Scan for the cell matching the given text and deliver its [X, Y] coordinate at center. 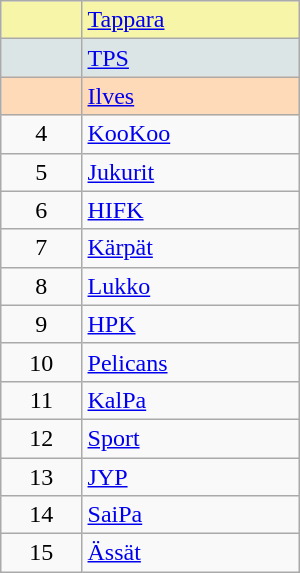
HIFK [190, 210]
Sport [190, 438]
TPS [190, 58]
15 [42, 553]
13 [42, 477]
11 [42, 400]
9 [42, 324]
Tappara [190, 20]
7 [42, 248]
KooKoo [190, 134]
KalPa [190, 400]
Kärpät [190, 248]
Ässät [190, 553]
8 [42, 286]
HPK [190, 324]
Ilves [190, 96]
12 [42, 438]
6 [42, 210]
JYP [190, 477]
4 [42, 134]
14 [42, 515]
10 [42, 362]
Jukurit [190, 172]
SaiPa [190, 515]
Pelicans [190, 362]
5 [42, 172]
Lukko [190, 286]
